Detect which cell encompasses the target text, then output its [X, Y] center coordinate. 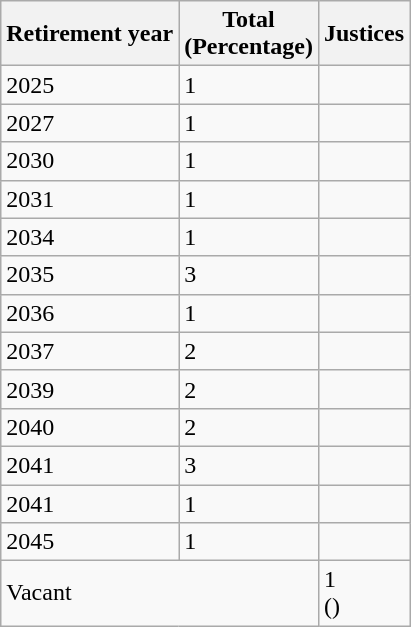
Vacant [160, 594]
1() [364, 594]
2034 [90, 237]
2027 [90, 123]
Retirement year [90, 34]
Justices [364, 34]
2025 [90, 85]
2036 [90, 313]
2045 [90, 542]
2037 [90, 351]
2031 [90, 199]
2030 [90, 161]
Total(Percentage) [249, 34]
2039 [90, 389]
2035 [90, 275]
2040 [90, 427]
